Find where the given text appears and provide that cell's center as (X, Y) coordinate. 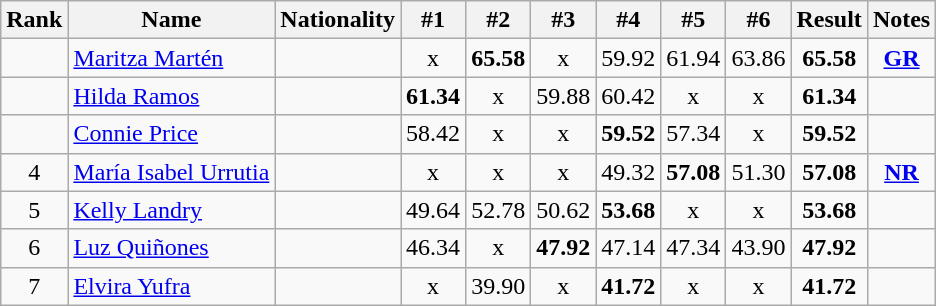
43.90 (758, 248)
NR (901, 172)
47.34 (694, 248)
Hilda Ramos (172, 96)
Elvira Yufra (172, 286)
59.88 (564, 96)
Result (829, 20)
49.64 (434, 210)
#1 (434, 20)
58.42 (434, 134)
52.78 (498, 210)
5 (34, 210)
57.34 (694, 134)
39.90 (498, 286)
#3 (564, 20)
49.32 (628, 172)
#5 (694, 20)
51.30 (758, 172)
47.14 (628, 248)
Notes (901, 20)
6 (34, 248)
María Isabel Urrutia (172, 172)
Maritza Martén (172, 58)
Rank (34, 20)
Nationality (338, 20)
Luz Quiñones (172, 248)
Connie Price (172, 134)
60.42 (628, 96)
GR (901, 58)
59.92 (628, 58)
7 (34, 286)
46.34 (434, 248)
50.62 (564, 210)
4 (34, 172)
63.86 (758, 58)
Name (172, 20)
#6 (758, 20)
61.94 (694, 58)
#4 (628, 20)
Kelly Landry (172, 210)
#2 (498, 20)
